Scan for the cell matching the given text and deliver its [x, y] coordinate at center. 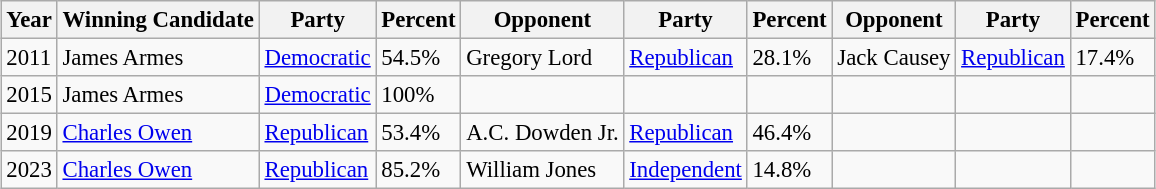
Gregory Lord [542, 57]
2023 [29, 170]
Jack Causey [894, 57]
Year [29, 20]
A.C. Dowden Jr. [542, 133]
14.8% [790, 170]
2015 [29, 95]
100% [418, 95]
54.5% [418, 57]
Winning Candidate [158, 20]
53.4% [418, 133]
28.1% [790, 57]
William Jones [542, 170]
85.2% [418, 170]
Independent [686, 170]
17.4% [1112, 57]
2011 [29, 57]
2019 [29, 133]
46.4% [790, 133]
